Locate the cell with the specified text and output its (X, Y) center coordinate. 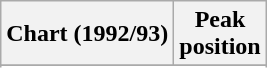
Peak position (220, 34)
Chart (1992/93) (88, 34)
